Output the [x, y] coordinate of the center of the cell containing the given text.  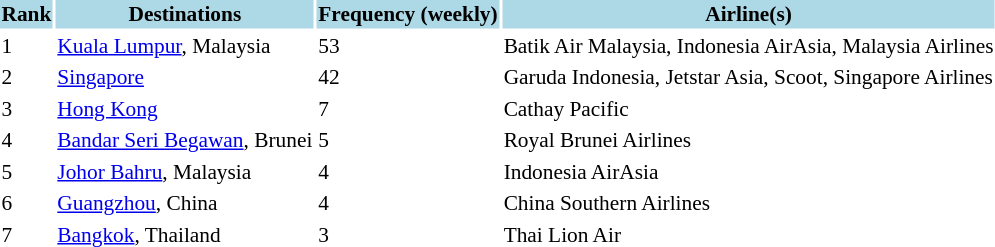
1 [26, 46]
53 [408, 46]
Frequency (weekly) [408, 14]
Kuala Lumpur, Malaysia [185, 46]
Hong Kong [185, 108]
Cathay Pacific [748, 108]
42 [408, 77]
Singapore [185, 77]
China Southern Airlines [748, 203]
Guangzhou, China [185, 203]
2 [26, 77]
Royal Brunei Airlines [748, 140]
Destinations [185, 14]
Indonesia AirAsia [748, 172]
3 [26, 108]
7 [408, 108]
Bandar Seri Begawan, Brunei [185, 140]
6 [26, 203]
Batik Air Malaysia, Indonesia AirAsia, Malaysia Airlines [748, 46]
Airline(s) [748, 14]
Rank [26, 14]
Garuda Indonesia, Jetstar Asia, Scoot, Singapore Airlines [748, 77]
Johor Bahru, Malaysia [185, 172]
